Provide the (x, y) coordinate of the cell's center where the given text is located.  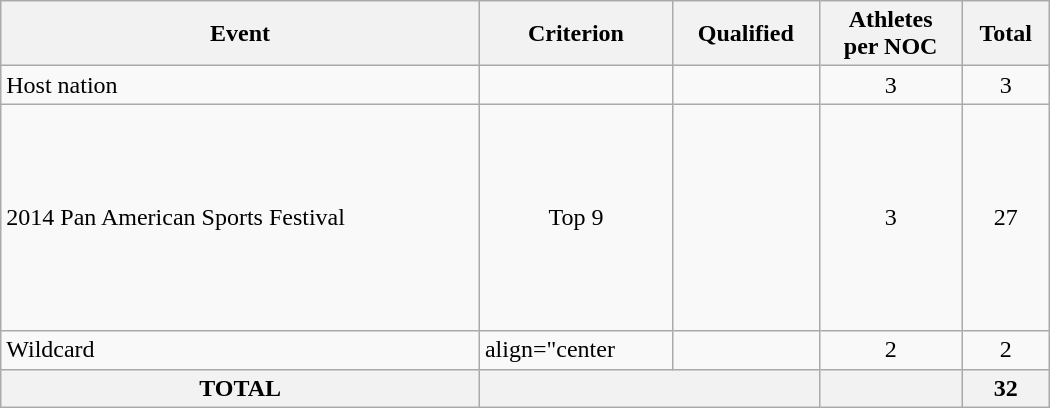
Wildcard (240, 350)
Host nation (240, 85)
Event (240, 34)
Criterion (576, 34)
Top 9 (576, 218)
2014 Pan American Sports Festival (240, 218)
Total (1006, 34)
align="center (576, 350)
27 (1006, 218)
TOTAL (240, 388)
32 (1006, 388)
Qualified (746, 34)
Athletes per NOC (890, 34)
